Extract the (X, Y) coordinate from the center of the cell holding the provided text.  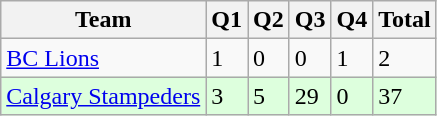
3 (227, 96)
Q1 (227, 20)
Calgary Stampeders (104, 96)
5 (269, 96)
Team (104, 20)
37 (405, 96)
Q2 (269, 20)
BC Lions (104, 58)
2 (405, 58)
Q3 (310, 20)
29 (310, 96)
Total (405, 20)
Q4 (352, 20)
